Output the (x, y) coordinate of the center of the cell containing the given text.  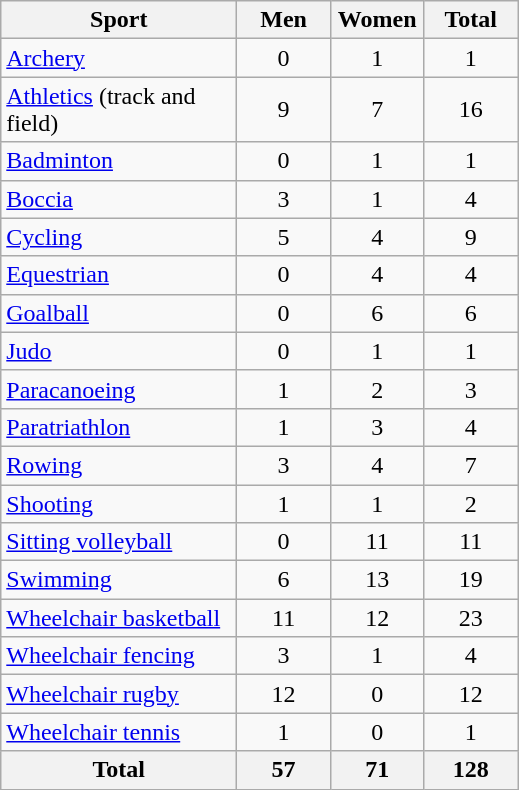
Wheelchair rugby (119, 694)
Shooting (119, 503)
Rowing (119, 465)
71 (377, 770)
57 (284, 770)
Athletics (track and field) (119, 110)
Wheelchair tennis (119, 732)
Badminton (119, 161)
Wheelchair fencing (119, 656)
Archery (119, 58)
16 (471, 110)
23 (471, 618)
128 (471, 770)
Equestrian (119, 275)
Sitting volleyball (119, 542)
Paratriathlon (119, 427)
Judo (119, 351)
Paracanoeing (119, 389)
Women (377, 20)
Cycling (119, 237)
Swimming (119, 580)
5 (284, 237)
Boccia (119, 199)
13 (377, 580)
Goalball (119, 313)
Men (284, 20)
Wheelchair basketball (119, 618)
19 (471, 580)
Sport (119, 20)
